Capture the cell that displays the provided text and extract its [X, Y] central coordinate. 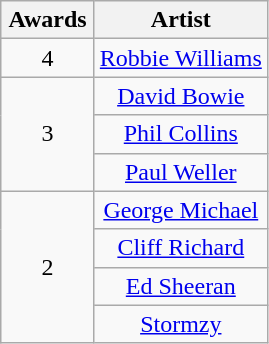
2 [48, 267]
Stormzy [180, 324]
Phil Collins [180, 134]
George Michael [180, 210]
3 [48, 134]
David Bowie [180, 96]
Ed Sheeran [180, 286]
Cliff Richard [180, 248]
Artist [180, 20]
Robbie Williams [180, 58]
4 [48, 58]
Paul Weller [180, 172]
Awards [48, 20]
